Determine the [x, y] coordinate at the center of the cell enclosing the given text.  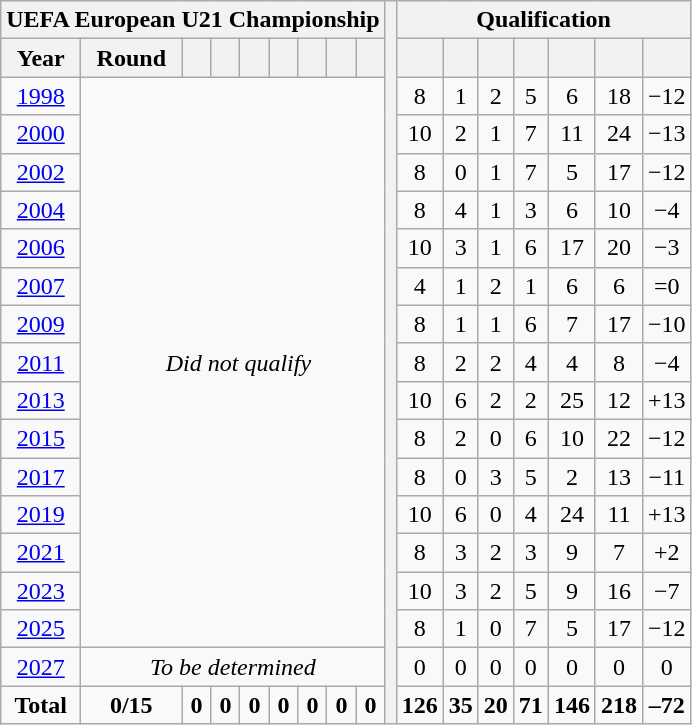
2021 [41, 553]
2004 [41, 210]
71 [530, 705]
−7 [666, 591]
=0 [666, 286]
2002 [41, 172]
126 [420, 705]
22 [618, 438]
–72 [666, 705]
2019 [41, 515]
2013 [41, 400]
To be determined [233, 667]
Round [132, 58]
35 [460, 705]
13 [618, 477]
−11 [666, 477]
218 [618, 705]
2009 [41, 324]
16 [618, 591]
2007 [41, 286]
2011 [41, 362]
2025 [41, 629]
Total [41, 705]
−3 [666, 248]
−13 [666, 134]
0/15 [132, 705]
Did not qualify [238, 362]
−10 [666, 324]
UEFA European U21 Championship [193, 20]
2023 [41, 591]
25 [572, 400]
2015 [41, 438]
2017 [41, 477]
146 [572, 705]
18 [618, 96]
Year [41, 58]
12 [618, 400]
+2 [666, 553]
1998 [41, 96]
2006 [41, 248]
2000 [41, 134]
Qualification [544, 20]
2027 [41, 667]
